Find where the given text appears and provide that cell's center as [x, y] coordinate. 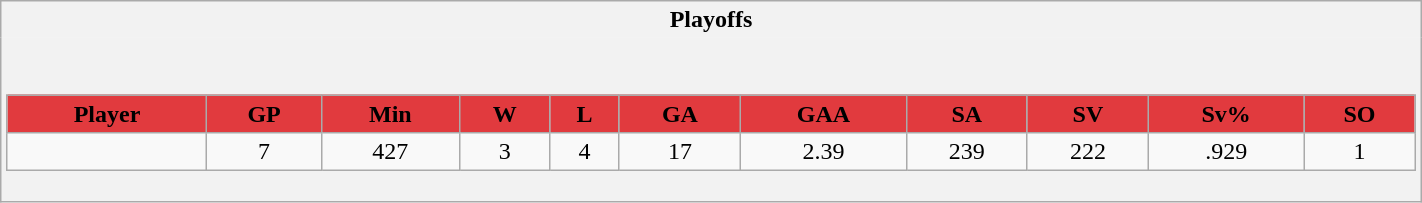
W [505, 114]
4 [585, 152]
1 [1360, 152]
222 [1088, 152]
GA [680, 114]
Player GP Min W L GA GAA SA SV Sv% SO 7 427 3 4 17 2.39 239 222 .929 1 [711, 120]
Player [107, 114]
2.39 [824, 152]
427 [390, 152]
SV [1088, 114]
Playoffs [711, 20]
Min [390, 114]
7 [264, 152]
17 [680, 152]
GP [264, 114]
Sv% [1226, 114]
L [585, 114]
GAA [824, 114]
239 [966, 152]
3 [505, 152]
.929 [1226, 152]
SA [966, 114]
SO [1360, 114]
